Extract the [x, y] coordinate from the center of the cell holding the provided text.  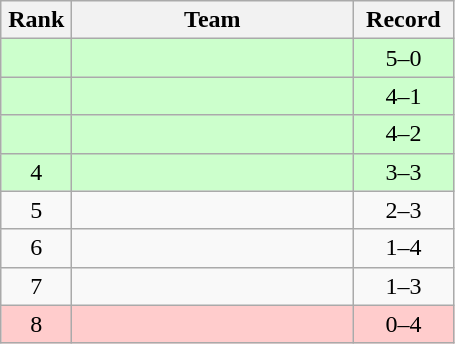
4–2 [404, 134]
4–1 [404, 96]
Team [212, 20]
5–0 [404, 58]
Rank [36, 20]
1–3 [404, 286]
1–4 [404, 248]
Record [404, 20]
6 [36, 248]
7 [36, 286]
0–4 [404, 324]
4 [36, 172]
5 [36, 210]
2–3 [404, 210]
8 [36, 324]
3–3 [404, 172]
